Locate the cell with the specified text and output its [x, y] center coordinate. 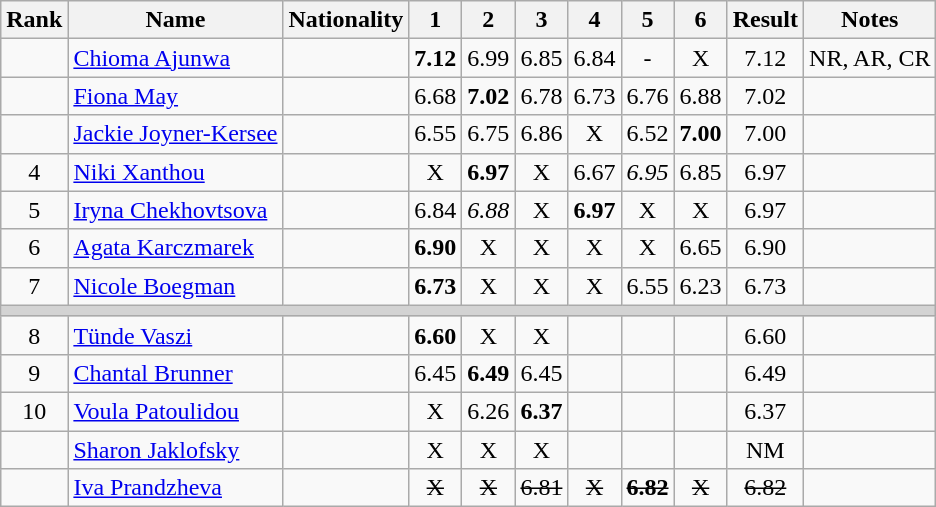
6.52 [648, 134]
NR, AR, CR [870, 58]
6.81 [542, 488]
6.26 [488, 411]
Sharon Jaklofsky [176, 449]
6.99 [488, 58]
10 [34, 411]
Notes [870, 20]
Chioma Ajunwa [176, 58]
6.76 [648, 96]
8 [34, 335]
Nicole Boegman [176, 286]
Iva Prandzheva [176, 488]
2 [488, 20]
6.23 [700, 286]
6.75 [488, 134]
6.65 [700, 248]
Fiona May [176, 96]
Tünde Vaszi [176, 335]
Result [765, 20]
Iryna Chekhovtsova [176, 210]
6.67 [594, 172]
6.78 [542, 96]
6.86 [542, 134]
Chantal Brunner [176, 373]
Name [176, 20]
Niki Xanthou [176, 172]
1 [436, 20]
7 [34, 286]
Nationality [346, 20]
NM [765, 449]
Rank [34, 20]
6.95 [648, 172]
6.68 [436, 96]
- [648, 58]
9 [34, 373]
3 [542, 20]
Voula Patoulidou [176, 411]
Agata Karczmarek [176, 248]
Jackie Joyner-Kersee [176, 134]
